Return the (X, Y) coordinate for the center point of the cell that contains the specified text.  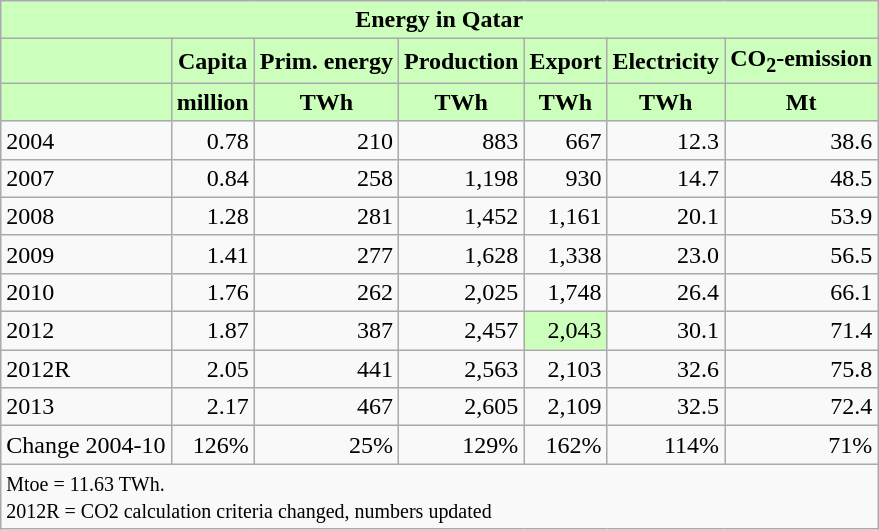
2007 (86, 178)
2012 (86, 331)
million (212, 102)
72.4 (802, 407)
2013 (86, 407)
129% (462, 445)
2008 (86, 216)
Export (566, 61)
1,628 (462, 254)
23.0 (666, 254)
210 (326, 140)
2012R (86, 369)
2,025 (462, 292)
Prim. energy (326, 61)
12.3 (666, 140)
2010 (86, 292)
Change 2004-10 (86, 445)
56.5 (802, 254)
48.5 (802, 178)
258 (326, 178)
930 (566, 178)
Mt (802, 102)
387 (326, 331)
2,109 (566, 407)
1,198 (462, 178)
71% (802, 445)
126% (212, 445)
Capita (212, 61)
Mtoe = 11.63 TWh. 2012R = CO2 calculation criteria changed, numbers updated (440, 496)
71.4 (802, 331)
0.84 (212, 178)
2.17 (212, 407)
2,043 (566, 331)
1.41 (212, 254)
2.05 (212, 369)
1,338 (566, 254)
667 (566, 140)
32.6 (666, 369)
38.6 (802, 140)
20.1 (666, 216)
53.9 (802, 216)
1.28 (212, 216)
2,457 (462, 331)
441 (326, 369)
1,452 (462, 216)
0.78 (212, 140)
1.87 (212, 331)
CO2-emission (802, 61)
Production (462, 61)
2,605 (462, 407)
1.76 (212, 292)
1,161 (566, 216)
277 (326, 254)
262 (326, 292)
75.8 (802, 369)
30.1 (666, 331)
162% (566, 445)
114% (666, 445)
2,103 (566, 369)
Electricity (666, 61)
2004 (86, 140)
2,563 (462, 369)
467 (326, 407)
14.7 (666, 178)
883 (462, 140)
25% (326, 445)
281 (326, 216)
26.4 (666, 292)
1,748 (566, 292)
Energy in Qatar (440, 20)
2009 (86, 254)
32.5 (666, 407)
66.1 (802, 292)
